Identify which cell holds the provided text, then report its (X, Y) central coordinate. 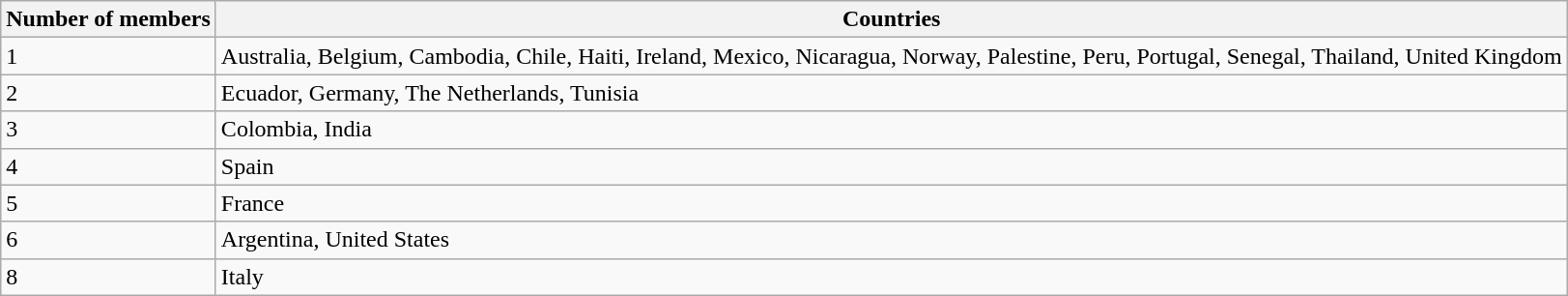
Number of members (108, 19)
3 (108, 130)
Colombia, India (891, 130)
Ecuador, Germany, The Netherlands, Tunisia (891, 93)
Australia, Belgium, Cambodia, Chile, Haiti, Ireland, Mexico, Nicaragua, Norway, Palestine, Peru, Portugal, Senegal, Thailand, United Kingdom (891, 56)
France (891, 203)
5 (108, 203)
8 (108, 277)
Spain (891, 166)
Countries (891, 19)
2 (108, 93)
4 (108, 166)
6 (108, 240)
Argentina, United States (891, 240)
Italy (891, 277)
1 (108, 56)
